Find where the given text appears and provide that cell's center as (x, y) coordinate. 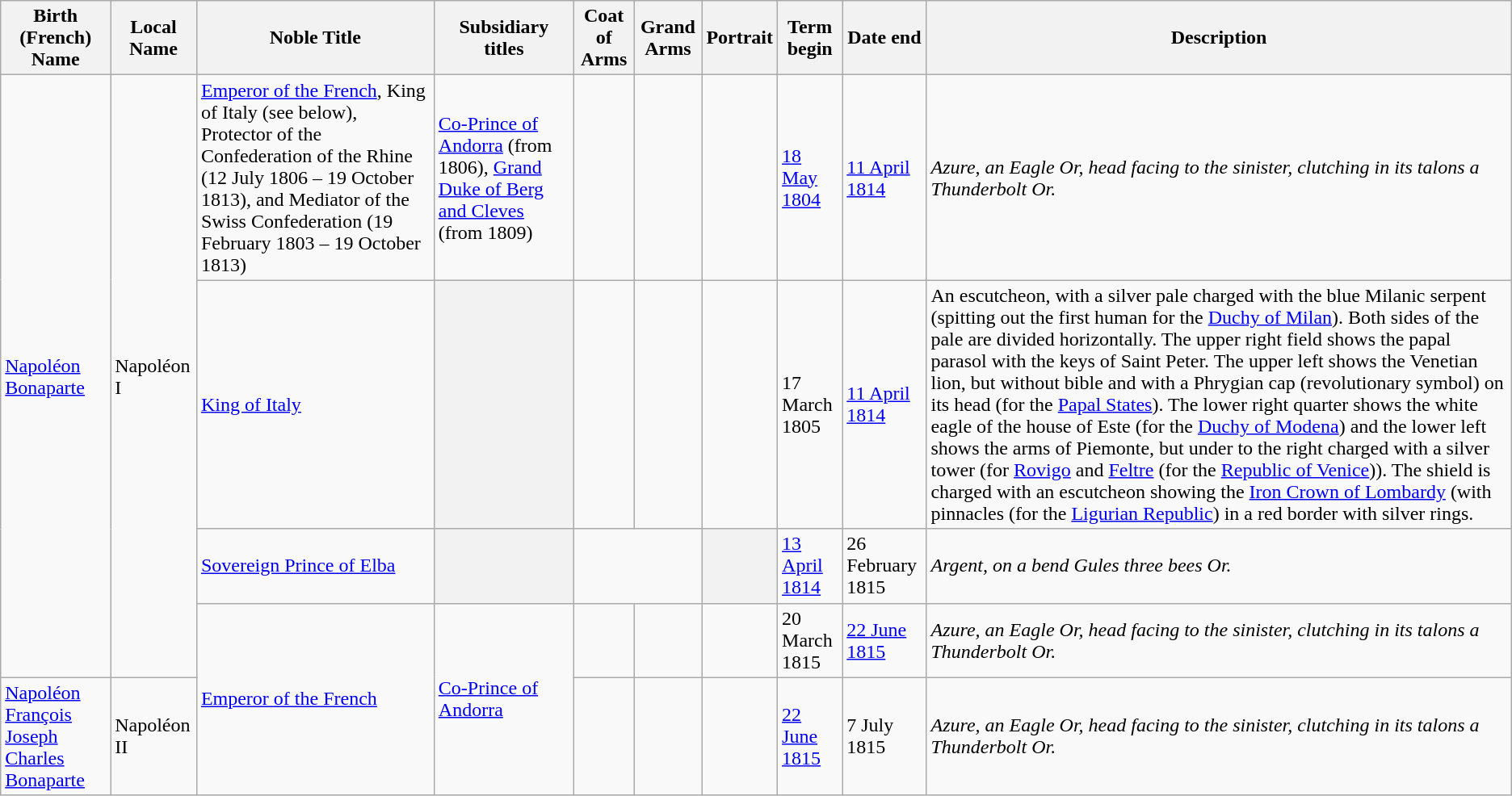
Local Name (153, 38)
20 March 1815 (810, 640)
Portrait (740, 38)
Grand Arms (668, 38)
Sovereign Prince of Elba (315, 566)
Description (1219, 38)
Noble Title (315, 38)
26 February 1815 (884, 566)
Co-Prince of Andorra (504, 699)
Napoléon Bonaparte (56, 376)
13 April 1814 (810, 566)
18 May 1804 (810, 178)
Date end (884, 38)
Argent, on a bend Gules three bees Or. (1219, 566)
King of Italy (315, 404)
Birth (French) Name (56, 38)
Coat of Arms (604, 38)
Napoléon François Joseph Charles Bonaparte (56, 736)
17 March 1805 (810, 404)
Co-Prince of Andorra (from 1806), Grand Duke of Berg and Cleves (from 1809) (504, 178)
Subsidiary titles (504, 38)
7 July 1815 (884, 736)
Term begin (810, 38)
Napoléon I (153, 376)
Emperor of the French (315, 699)
Napoléon II (153, 736)
